Scan for the cell matching the given text and deliver its [x, y] coordinate at center. 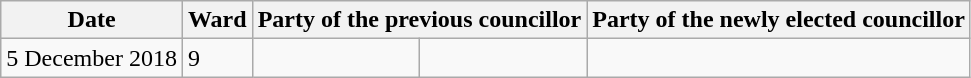
Ward [217, 20]
9 [217, 58]
Party of the newly elected councillor [779, 20]
Party of the previous councillor [420, 20]
Date [92, 20]
5 December 2018 [92, 58]
